Provide the [X, Y] coordinate of the cell's center where the given text is located.  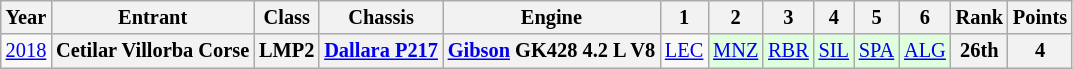
5 [876, 17]
ALG [925, 51]
Class [286, 17]
1 [684, 17]
3 [788, 17]
Points [1040, 17]
Chassis [380, 17]
Gibson GK428 4.2 L V8 [552, 51]
2018 [26, 51]
Dallara P217 [380, 51]
Year [26, 17]
Cetilar Villorba Corse [152, 51]
RBR [788, 51]
Engine [552, 17]
6 [925, 17]
LEC [684, 51]
SPA [876, 51]
MNZ [736, 51]
26th [980, 51]
SIL [834, 51]
2 [736, 17]
Rank [980, 17]
Entrant [152, 17]
LMP2 [286, 51]
